Find where the given text appears and provide that cell's center as (X, Y) coordinate. 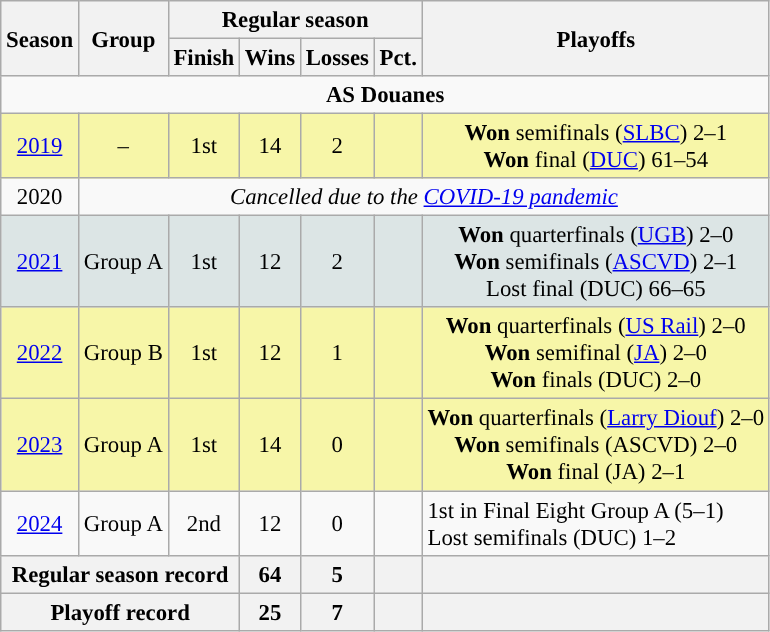
Pct. (398, 58)
Won quarterfinals (Larry Diouf) 2–0Won semifinals (ASCVD) 2–0Won final (JA) 2–1 (596, 445)
Playoffs (596, 38)
Season (40, 38)
Playoff record (120, 612)
AS Douanes (386, 95)
Regular season (295, 20)
Won quarterfinals (US Rail) 2–0Won semifinal (JA) 2–0Won finals (DUC) 2–0 (596, 354)
1st in Final Eight Group A (5–1)Lost semifinals (DUC) 1–2 (596, 524)
2020 (40, 197)
2021 (40, 262)
64 (270, 574)
25 (270, 612)
Finish (204, 58)
5 (337, 574)
Cancelled due to the COVID-19 pandemic (424, 197)
2024 (40, 524)
Group B (123, 354)
2nd (204, 524)
Losses (337, 58)
Regular season record (120, 574)
Won quarterfinals (UGB) 2–0Won semifinals (ASCVD) 2–1Lost final (DUC) 66–65 (596, 262)
Wins (270, 58)
Group (123, 38)
1 (337, 354)
2023 (40, 445)
– (123, 146)
2019 (40, 146)
2022 (40, 354)
7 (337, 612)
Won semifinals (SLBC) 2–1Won final (DUC) 61–54 (596, 146)
